Locate the cell with the specified text and output its [x, y] center coordinate. 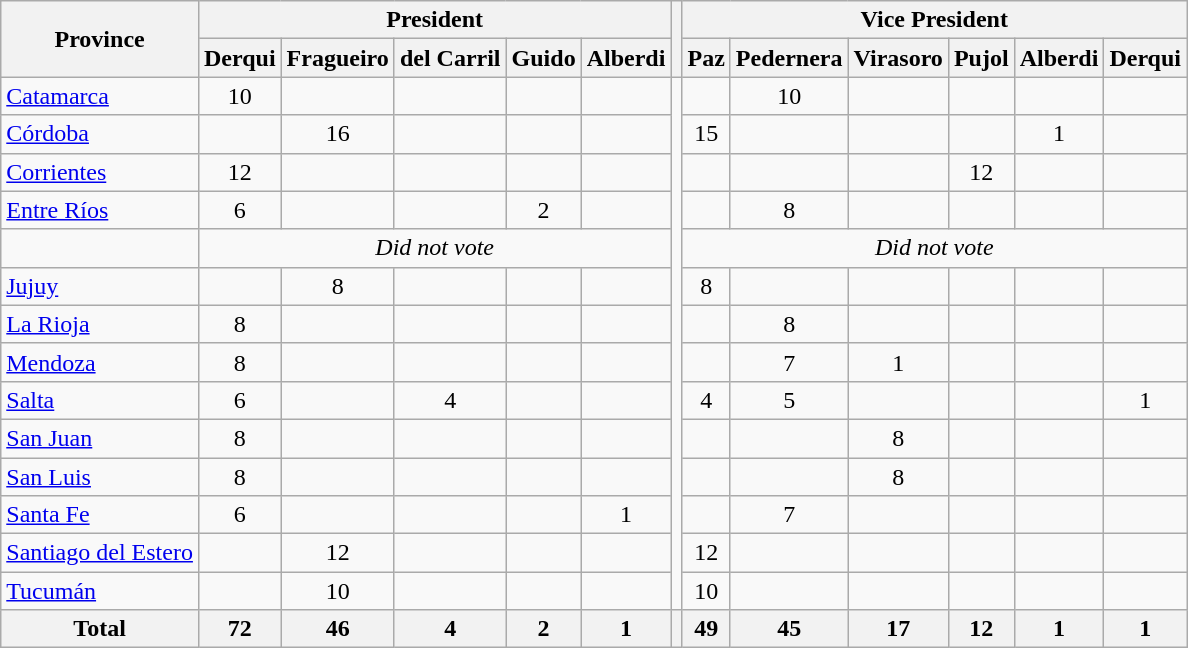
Province [100, 39]
Santa Fe [100, 515]
Córdoba [100, 134]
La Rioja [100, 324]
Entre Ríos [100, 210]
Santiago del Estero [100, 553]
Vice President [934, 20]
Pedernera [789, 58]
Mendoza [100, 362]
16 [338, 134]
Fragueiro [338, 58]
Tucumán [100, 591]
45 [789, 629]
San Luis [100, 477]
Pujol [981, 58]
Total [100, 629]
17 [898, 629]
President [434, 20]
del Carril [450, 58]
5 [789, 400]
46 [338, 629]
Guido [544, 58]
15 [706, 134]
Catamarca [100, 96]
49 [706, 629]
San Juan [100, 438]
Jujuy [100, 286]
72 [240, 629]
Corrientes [100, 172]
Salta [100, 400]
Virasoro [898, 58]
Paz [706, 58]
